Detect which cell encompasses the target text, then output its (x, y) center coordinate. 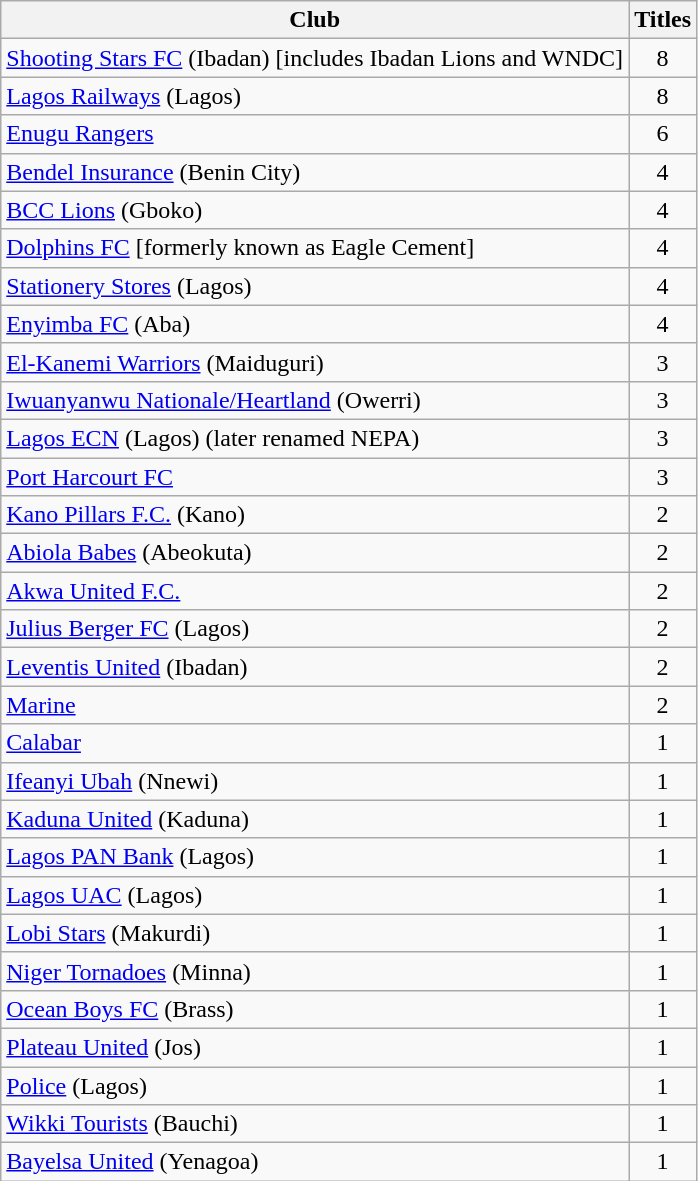
Julius Berger FC (Lagos) (315, 629)
Lagos UAC (Lagos) (315, 895)
Enugu Rangers (315, 134)
Kaduna United (Kaduna) (315, 819)
Bendel Insurance (Benin City) (315, 172)
Enyimba FC (Aba) (315, 324)
Leventis United (Ibadan) (315, 667)
Shooting Stars FC (Ibadan) [includes Ibadan Lions and WNDC] (315, 58)
Lagos Railways (Lagos) (315, 96)
Lagos PAN Bank (Lagos) (315, 857)
Akwa United F.C. (315, 591)
Lobi Stars (Makurdi) (315, 933)
Ocean Boys FC (Brass) (315, 1009)
Wikki Tourists (Bauchi) (315, 1124)
Port Harcourt FC (315, 477)
El-Kanemi Warriors (Maiduguri) (315, 362)
Stationery Stores (Lagos) (315, 286)
Dolphins FC [formerly known as Eagle Cement] (315, 248)
6 (663, 134)
Titles (663, 20)
Plateau United (Jos) (315, 1047)
Niger Tornadoes (Minna) (315, 971)
BCC Lions (Gboko) (315, 210)
Bayelsa United (Yenagoa) (315, 1162)
Police (Lagos) (315, 1085)
Abiola Babes (Abeokuta) (315, 553)
Lagos ECN (Lagos) (later renamed NEPA) (315, 438)
Iwuanyanwu Nationale/Heartland (Owerri) (315, 400)
Marine (315, 705)
Ifeanyi Ubah (Nnewi) (315, 781)
Kano Pillars F.C. (Kano) (315, 515)
Calabar (315, 743)
Club (315, 20)
